Find where the given text appears and provide that cell's center as (X, Y) coordinate. 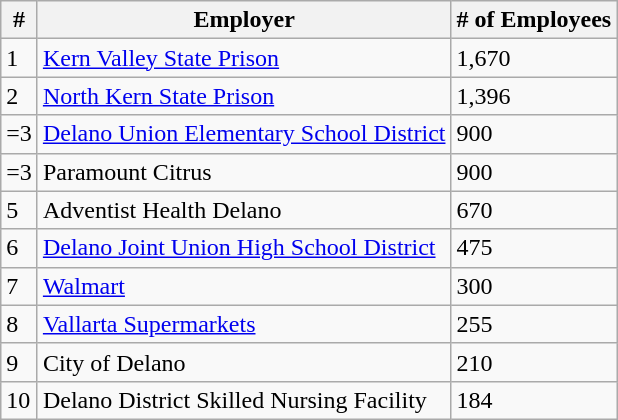
Paramount Citrus (244, 172)
# (20, 20)
Walmart (244, 286)
1 (20, 58)
9 (20, 362)
Delano Union Elementary School District (244, 134)
8 (20, 324)
2 (20, 96)
184 (534, 400)
300 (534, 286)
10 (20, 400)
5 (20, 210)
Adventist Health Delano (244, 210)
City of Delano (244, 362)
1,396 (534, 96)
# of Employees (534, 20)
475 (534, 248)
6 (20, 248)
1,670 (534, 58)
Kern Valley State Prison (244, 58)
North Kern State Prison (244, 96)
Delano Joint Union High School District (244, 248)
670 (534, 210)
210 (534, 362)
Vallarta Supermarkets (244, 324)
255 (534, 324)
Delano District Skilled Nursing Facility (244, 400)
Employer (244, 20)
7 (20, 286)
